Extract the [x, y] coordinate from the center of the cell holding the provided text.  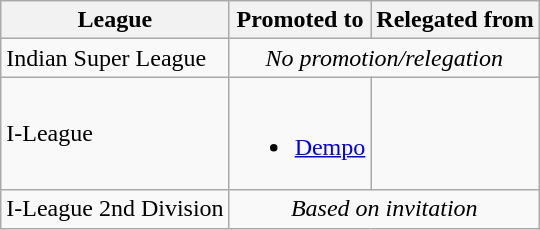
Based on invitation [384, 209]
Promoted to [300, 20]
Dempo [300, 134]
I-League 2nd Division [115, 209]
I-League [115, 134]
League [115, 20]
No promotion/relegation [384, 58]
Indian Super League [115, 58]
Relegated from [456, 20]
